Find where the given text appears and provide that cell's center as [X, Y] coordinate. 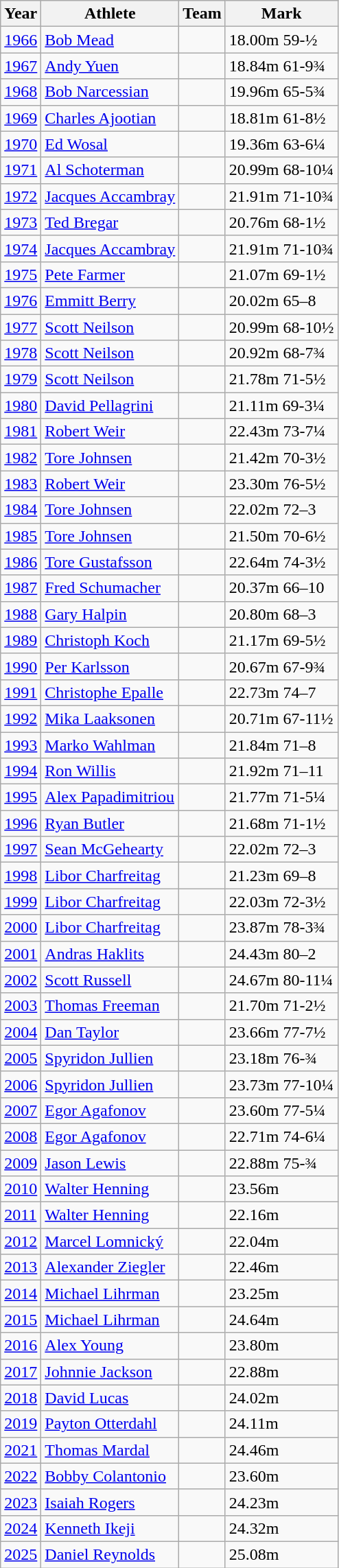
1975 [21, 274]
Christoph Koch [110, 640]
1999 [21, 902]
1979 [21, 379]
21.68m 71-1½ [281, 823]
2014 [21, 1294]
David Lucas [110, 1398]
20.99m 68-10¼ [281, 170]
Bob Mead [110, 40]
20.67m 67-9¾ [281, 666]
22.04m [281, 1241]
Team [202, 14]
2021 [21, 1450]
Alex Young [110, 1346]
24.32m [281, 1528]
23.60m 77-5¼ [281, 1110]
Daniel Reynolds [110, 1554]
Gary Halpin [110, 614]
Alexander Ziegler [110, 1267]
23.30m 76-5½ [281, 484]
1969 [21, 118]
21.78m 71-5½ [281, 379]
Andras Haklits [110, 954]
Charles Ajootian [110, 118]
Mika Laaksonen [110, 718]
19.36m 63-6¼ [281, 144]
1988 [21, 614]
Ron Willis [110, 771]
23.60m [281, 1476]
1994 [21, 771]
2007 [21, 1110]
1977 [21, 327]
22.16m [281, 1215]
Per Karlsson [110, 666]
24.64m [281, 1320]
21.11m 69-3¼ [281, 406]
Bob Narcessian [110, 92]
21.92m 71–11 [281, 771]
Al Schoterman [110, 170]
1987 [21, 588]
1984 [21, 510]
1970 [21, 144]
2002 [21, 980]
Pete Farmer [110, 274]
1991 [21, 692]
1967 [21, 66]
1990 [21, 666]
Year [21, 14]
Tore Gustafsson [110, 562]
Payton Otterdahl [110, 1424]
Athlete [110, 14]
20.02m 65–8 [281, 301]
22.46m [281, 1267]
1971 [21, 170]
1981 [21, 432]
1992 [21, 718]
1974 [21, 248]
1995 [21, 797]
Dan Taylor [110, 1032]
1996 [21, 823]
Bobby Colantonio [110, 1476]
Fred Schumacher [110, 588]
2000 [21, 928]
22.71m 74-6¼ [281, 1136]
2003 [21, 1006]
21.17m 69-5½ [281, 640]
21.70m 71-2½ [281, 1006]
Andy Yuen [110, 66]
18.84m 61-9¾ [281, 66]
1983 [21, 484]
20.76m 68-1½ [281, 222]
22.88m 75-¾ [281, 1163]
23.25m [281, 1294]
20.71m 67-11½ [281, 718]
1993 [21, 745]
22.43m 73-7¼ [281, 432]
2016 [21, 1346]
22.88m [281, 1372]
Scott Russell [110, 980]
Kenneth Ikeji [110, 1528]
24.02m [281, 1398]
23.80m [281, 1346]
24.43m 80–2 [281, 954]
1968 [21, 92]
23.66m 77-7½ [281, 1032]
18.81m 61-8½ [281, 118]
1966 [21, 40]
24.46m [281, 1450]
2022 [21, 1476]
1978 [21, 353]
2015 [21, 1320]
2013 [21, 1267]
2006 [21, 1084]
23.73m 77-10¼ [281, 1084]
2025 [21, 1554]
24.67m 80-11¼ [281, 980]
Ed Wosal [110, 144]
Johnnie Jackson [110, 1372]
Sean McGehearty [110, 850]
21.42m 70-3½ [281, 458]
Isaiah Rogers [110, 1502]
Thomas Mardal [110, 1450]
1976 [21, 301]
22.73m 74–7 [281, 692]
20.80m 68–3 [281, 614]
2009 [21, 1163]
20.99m 68-10½ [281, 327]
20.92m 68-7¾ [281, 353]
21.07m 69-1½ [281, 274]
2008 [21, 1136]
Marko Wahlman [110, 745]
Ted Bregar [110, 222]
Emmitt Berry [110, 301]
23.56m [281, 1189]
2019 [21, 1424]
1997 [21, 850]
21.84m 71–8 [281, 745]
2001 [21, 954]
2023 [21, 1502]
David Pellagrini [110, 406]
1998 [21, 876]
Mark [281, 14]
21.50m 70-6½ [281, 536]
1973 [21, 222]
22.64m 74-3½ [281, 562]
2017 [21, 1372]
1972 [21, 196]
2018 [21, 1398]
1982 [21, 458]
2005 [21, 1058]
21.23m 69–8 [281, 876]
18.00m 59-½ [281, 40]
23.87m 78-3¾ [281, 928]
1989 [21, 640]
Jason Lewis [110, 1163]
25.08m [281, 1554]
21.77m 71-5¼ [281, 797]
Thomas Freeman [110, 1006]
19.96m 65-5¾ [281, 92]
24.23m [281, 1502]
20.37m 66–10 [281, 588]
Alex Papadimitriou [110, 797]
2011 [21, 1215]
1986 [21, 562]
1980 [21, 406]
1985 [21, 536]
2012 [21, 1241]
2004 [21, 1032]
Christophe Epalle [110, 692]
Marcel Lomnický [110, 1241]
22.03m 72-3½ [281, 902]
23.18m 76-¾ [281, 1058]
24.11m [281, 1424]
2010 [21, 1189]
Ryan Butler [110, 823]
2024 [21, 1528]
